Detect which cell encompasses the target text, then output its (x, y) center coordinate. 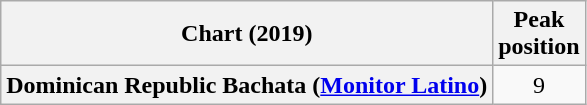
Dominican Republic Bachata (Monitor Latino) (247, 85)
Peakposition (539, 34)
Chart (2019) (247, 34)
9 (539, 85)
